Search for the cell housing the specified text and yield its [X, Y] center coordinate. 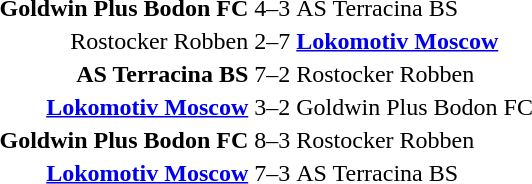
3–2 [272, 107]
7–2 [272, 74]
2–7 [272, 41]
8–3 [272, 140]
